Extract the [X, Y] coordinate from the center of the cell holding the provided text.  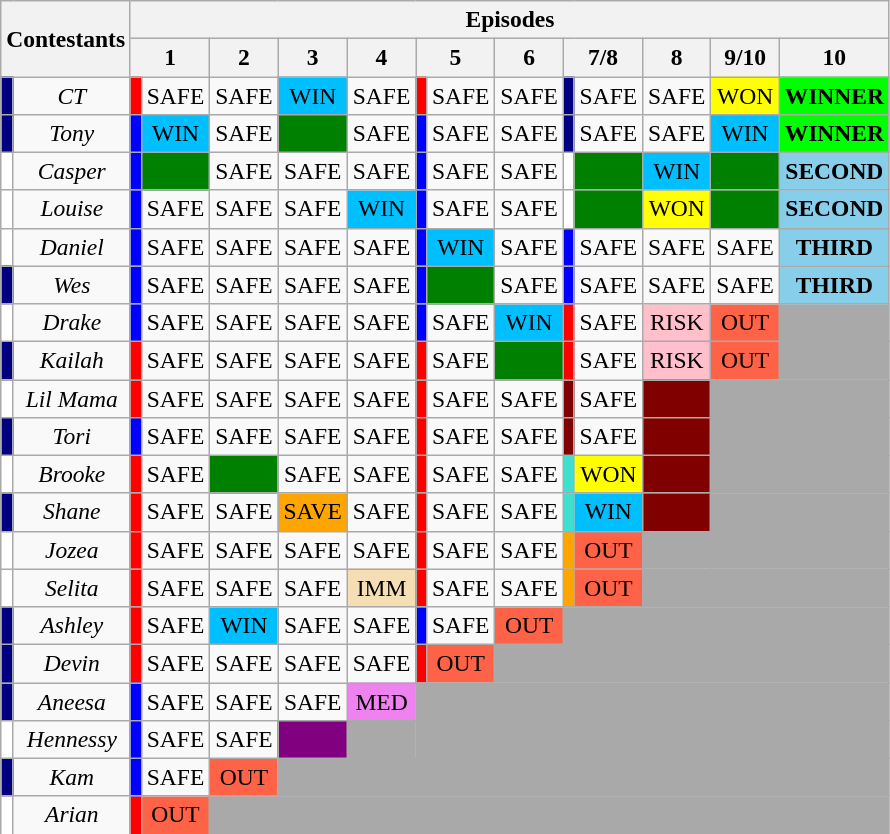
9/10 [745, 57]
Shane [72, 512]
Arian [72, 815]
Drake [72, 322]
7/8 [602, 57]
Wes [72, 285]
CT [72, 95]
Hennessy [72, 739]
Daniel [72, 247]
Louise [72, 209]
SAVE [312, 512]
3 [312, 57]
Kailah [72, 360]
Aneesa [72, 701]
4 [381, 57]
Ashley [72, 625]
8 [677, 57]
Tori [72, 436]
Kam [72, 777]
MED [381, 701]
Devin [72, 663]
Casper [72, 171]
Jozea [72, 550]
IMM [381, 588]
1 [170, 57]
10 [834, 57]
Tony [72, 133]
Contestants [66, 38]
Brooke [72, 474]
2 [244, 57]
Lil Mama [72, 398]
5 [456, 57]
Episodes [510, 19]
Selita [72, 588]
6 [529, 57]
